Output the [X, Y] coordinate of the center of the cell containing the given text.  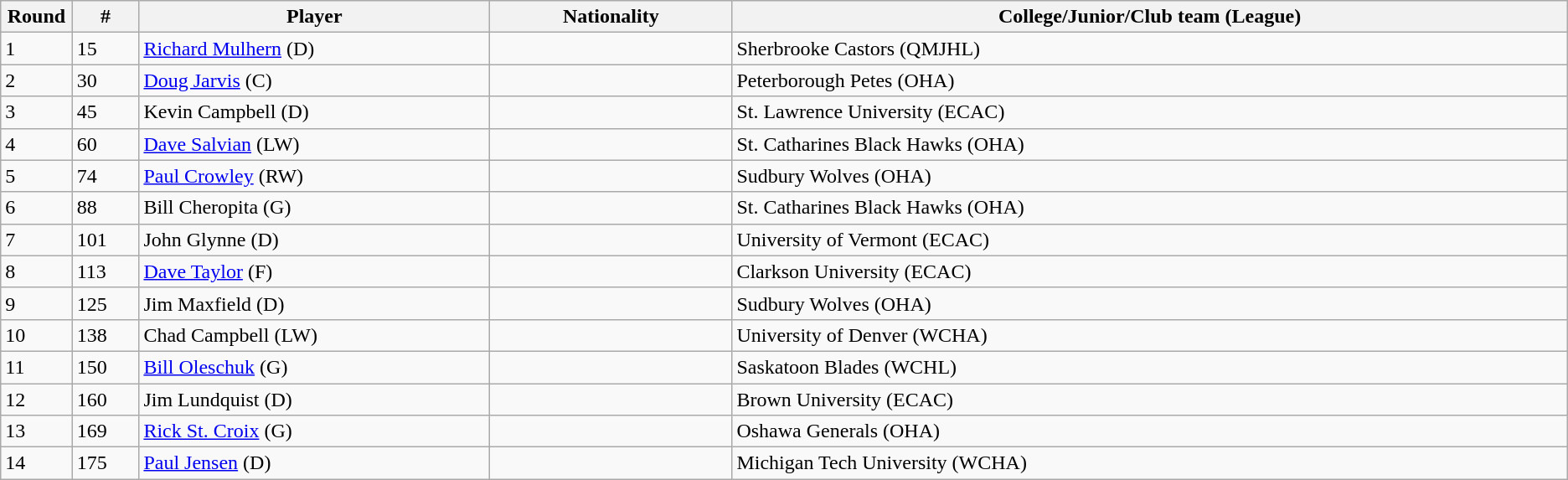
13 [37, 431]
150 [106, 367]
College/Junior/Club team (League) [1149, 17]
Bill Cheropita (G) [315, 208]
Paul Crowley (RW) [315, 176]
St. Lawrence University (ECAC) [1149, 112]
Nationality [611, 17]
101 [106, 240]
Bill Oleschuk (G) [315, 367]
Peterborough Petes (OHA) [1149, 80]
Paul Jensen (D) [315, 463]
Doug Jarvis (C) [315, 80]
169 [106, 431]
John Glynne (D) [315, 240]
Player [315, 17]
Clarkson University (ECAC) [1149, 271]
4 [37, 144]
160 [106, 400]
# [106, 17]
15 [106, 49]
8 [37, 271]
Round [37, 17]
9 [37, 303]
175 [106, 463]
5 [37, 176]
125 [106, 303]
113 [106, 271]
Oshawa Generals (OHA) [1149, 431]
Brown University (ECAC) [1149, 400]
138 [106, 335]
Chad Campbell (LW) [315, 335]
3 [37, 112]
1 [37, 49]
10 [37, 335]
14 [37, 463]
Rick St. Croix (G) [315, 431]
University of Vermont (ECAC) [1149, 240]
Jim Lundquist (D) [315, 400]
University of Denver (WCHA) [1149, 335]
2 [37, 80]
Dave Salvian (LW) [315, 144]
60 [106, 144]
Saskatoon Blades (WCHL) [1149, 367]
30 [106, 80]
12 [37, 400]
Richard Mulhern (D) [315, 49]
11 [37, 367]
Kevin Campbell (D) [315, 112]
45 [106, 112]
Michigan Tech University (WCHA) [1149, 463]
7 [37, 240]
Dave Taylor (F) [315, 271]
88 [106, 208]
6 [37, 208]
Sherbrooke Castors (QMJHL) [1149, 49]
74 [106, 176]
Jim Maxfield (D) [315, 303]
